From the cell containing the given text, extract its center point as (X, Y) coordinate. 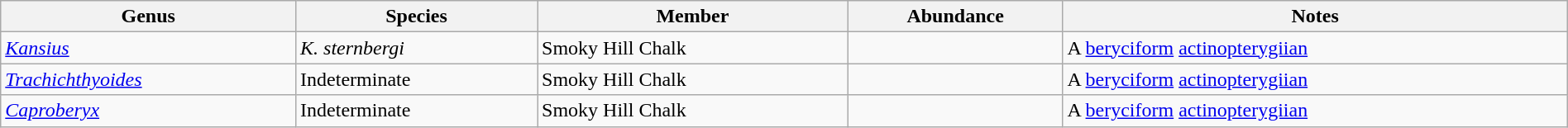
Caproberyx (149, 111)
K. sternbergi (417, 48)
Kansius (149, 48)
Trachichthyoides (149, 79)
Notes (1315, 17)
Abundance (955, 17)
Species (417, 17)
Genus (149, 17)
Member (693, 17)
